Detect which cell encompasses the target text, then output its (X, Y) center coordinate. 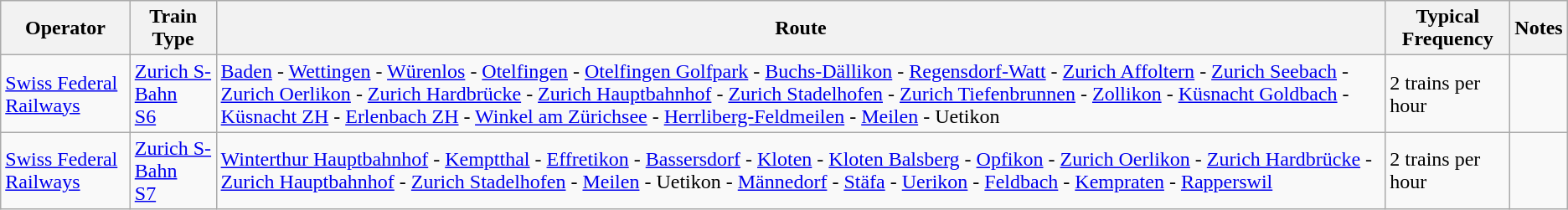
Operator (65, 28)
Train Type (173, 28)
Typical Frequency (1447, 28)
Notes (1539, 28)
Zurich S-BahnS6 (173, 94)
Zurich S-BahnS7 (173, 171)
Route (801, 28)
